Return the [x, y] coordinate for the center point of the cell that contains the specified text.  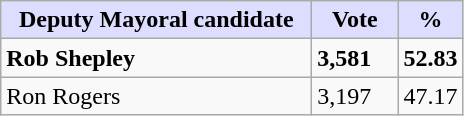
Ron Rogers [156, 96]
Rob Shepley [156, 58]
Vote [355, 20]
Deputy Mayoral candidate [156, 20]
3,197 [355, 96]
47.17 [430, 96]
3,581 [355, 58]
52.83 [430, 58]
% [430, 20]
